Scan for the cell matching the given text and deliver its [x, y] coordinate at center. 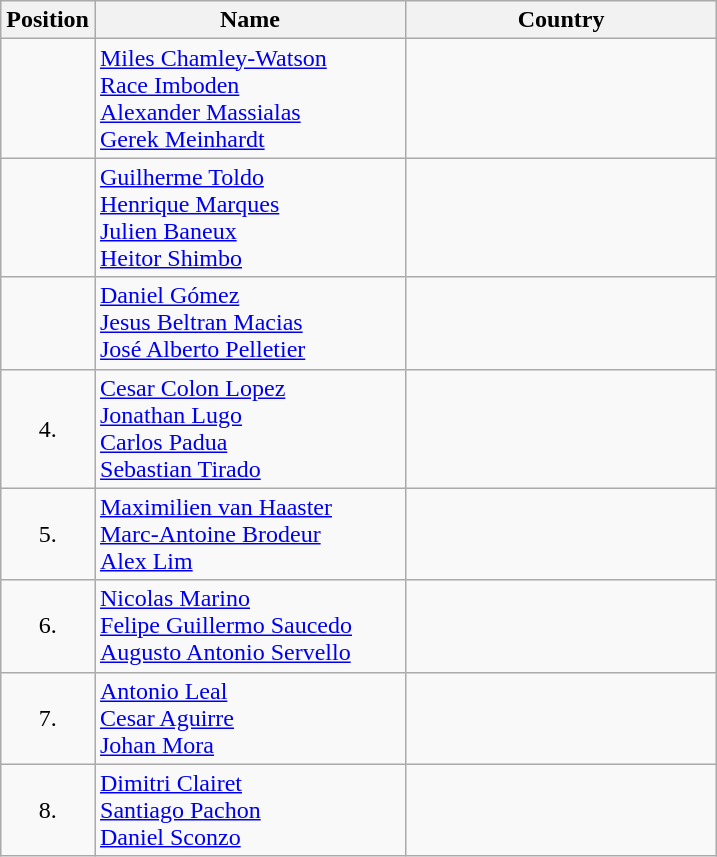
Cesar Colon LopezJonathan LugoCarlos PaduaSebastian Tirado [250, 428]
Position [48, 20]
Nicolas MarinoFelipe Guillermo SaucedoAugusto Antonio Servello [250, 626]
Miles Chamley-WatsonRace ImbodenAlexander MassialasGerek Meinhardt [250, 98]
Antonio LealCesar AguirreJohan Mora [250, 718]
Country [562, 20]
Name [250, 20]
7. [48, 718]
8. [48, 810]
Maximilien van HaasterMarc-Antoine BrodeurAlex Lim [250, 534]
Guilherme ToldoHenrique MarquesJulien BaneuxHeitor Shimbo [250, 218]
Dimitri ClairetSantiago PachonDaniel Sconzo [250, 810]
6. [48, 626]
Daniel GómezJesus Beltran MaciasJosé Alberto Pelletier [250, 323]
5. [48, 534]
4. [48, 428]
